Capture the cell that displays the provided text and extract its (x, y) central coordinate. 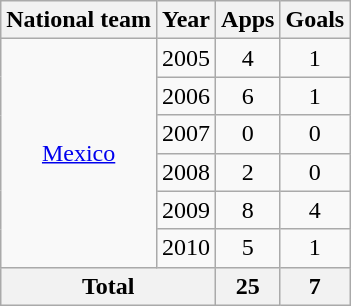
6 (248, 96)
Apps (248, 20)
7 (315, 286)
5 (248, 248)
2005 (186, 58)
2009 (186, 210)
National team (79, 20)
Mexico (79, 153)
2008 (186, 172)
2 (248, 172)
2007 (186, 134)
Total (108, 286)
25 (248, 286)
8 (248, 210)
Goals (315, 20)
2006 (186, 96)
2010 (186, 248)
Year (186, 20)
